Output the [X, Y] coordinate of the center of the cell containing the given text.  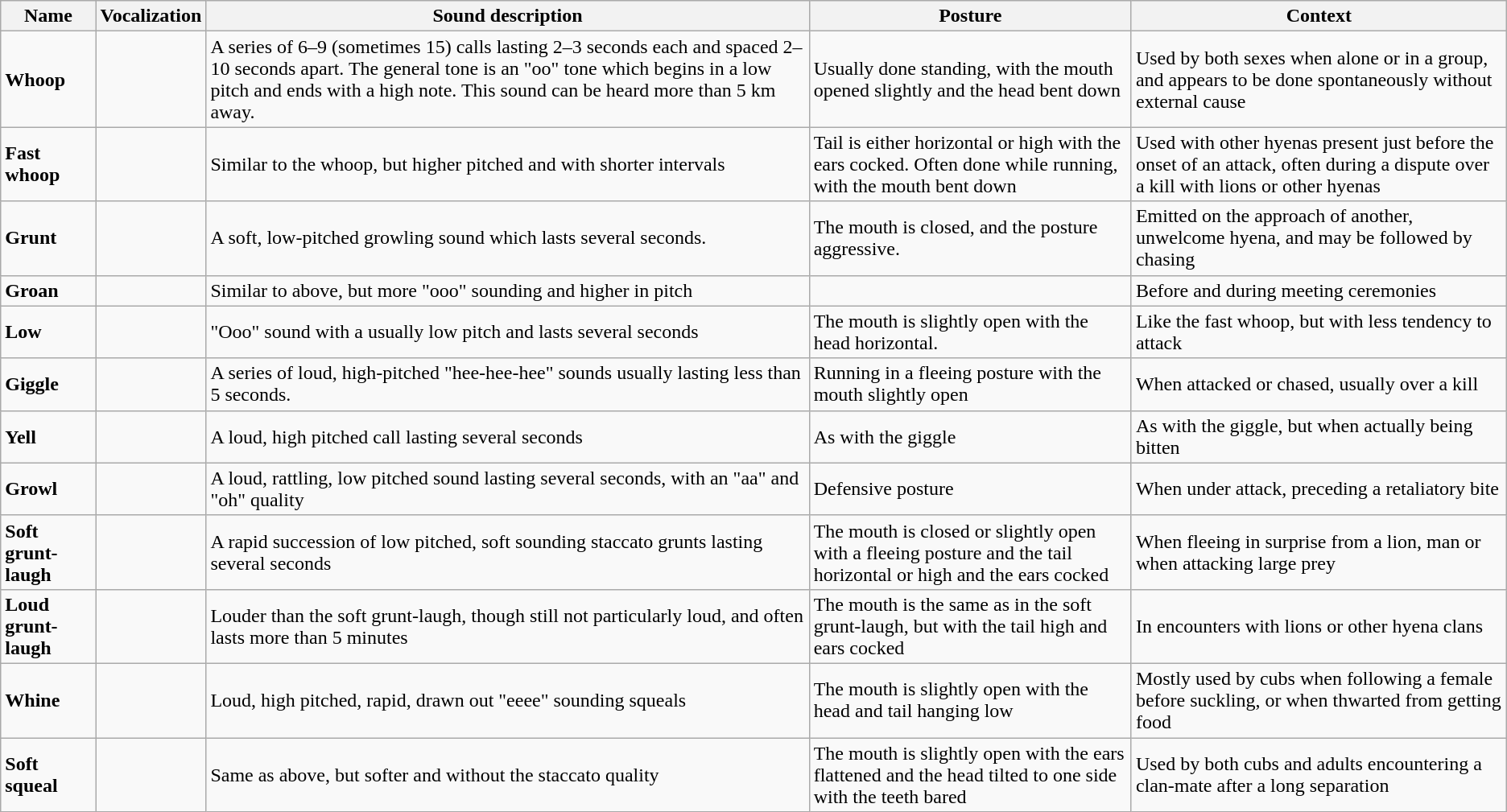
The mouth is slightly open with the head horizontal. [970, 332]
Context [1319, 16]
As with the giggle [970, 436]
Usually done standing, with the mouth opened slightly and the head bent down [970, 79]
As with the giggle, but when actually being bitten [1319, 436]
Mostly used by cubs when following a female before suckling, or when thwarted from getting food [1319, 700]
A loud, high pitched call lasting several seconds [507, 436]
Whine [48, 700]
Same as above, but softer and without the staccato quality [507, 774]
Soft squeal [48, 774]
Similar to above, but more "ooo" sounding and higher in pitch [507, 291]
The mouth is slightly open with the ears flattened and the head tilted to one side with the teeth bared [970, 774]
Vocalization [151, 16]
Similar to the whoop, but higher pitched and with shorter intervals [507, 164]
The mouth is slightly open with the head and tail hanging low [970, 700]
Posture [970, 16]
"Ooo" sound with a usually low pitch and lasts several seconds [507, 332]
Used by both sexes when alone or in a group, and appears to be done spontaneously without external cause [1319, 79]
Fast whoop [48, 164]
A loud, rattling, low pitched sound lasting several seconds, with an "aa" and "oh" quality [507, 489]
The mouth is the same as in the soft grunt-laugh, but with the tail high and ears cocked [970, 626]
The mouth is closed, and the posture aggressive. [970, 238]
Sound description [507, 16]
Running in a fleeing posture with the mouth slightly open [970, 385]
Like the fast whoop, but with less tendency to attack [1319, 332]
Before and during meeting ceremonies [1319, 291]
Emitted on the approach of another, unwelcome hyena, and may be followed by chasing [1319, 238]
Groan [48, 291]
Whoop [48, 79]
Louder than the soft grunt-laugh, though still not particularly loud, and often lasts more than 5 minutes [507, 626]
Growl [48, 489]
Used with other hyenas present just before the onset of an attack, often during a dispute over a kill with lions or other hyenas [1319, 164]
A series of loud, high-pitched "hee-hee-hee" sounds usually lasting less than 5 seconds. [507, 385]
When under attack, preceding a retaliatory bite [1319, 489]
When attacked or chased, usually over a kill [1319, 385]
Soft grunt-laugh [48, 552]
In encounters with lions or other hyena clans [1319, 626]
Yell [48, 436]
A soft, low-pitched growling sound which lasts several seconds. [507, 238]
Loud grunt-laugh [48, 626]
Used by both cubs and adults encountering a clan-mate after a long separation [1319, 774]
When fleeing in surprise from a lion, man or when attacking large prey [1319, 552]
Low [48, 332]
Giggle [48, 385]
Grunt [48, 238]
A rapid succession of low pitched, soft sounding staccato grunts lasting several seconds [507, 552]
The mouth is closed or slightly open with a fleeing posture and the tail horizontal or high and the ears cocked [970, 552]
Tail is either horizontal or high with the ears cocked. Often done while running, with the mouth bent down [970, 164]
Defensive posture [970, 489]
Loud, high pitched, rapid, drawn out "eeee" sounding squeals [507, 700]
Name [48, 16]
